Locate the cell with the specified text and output its (X, Y) center coordinate. 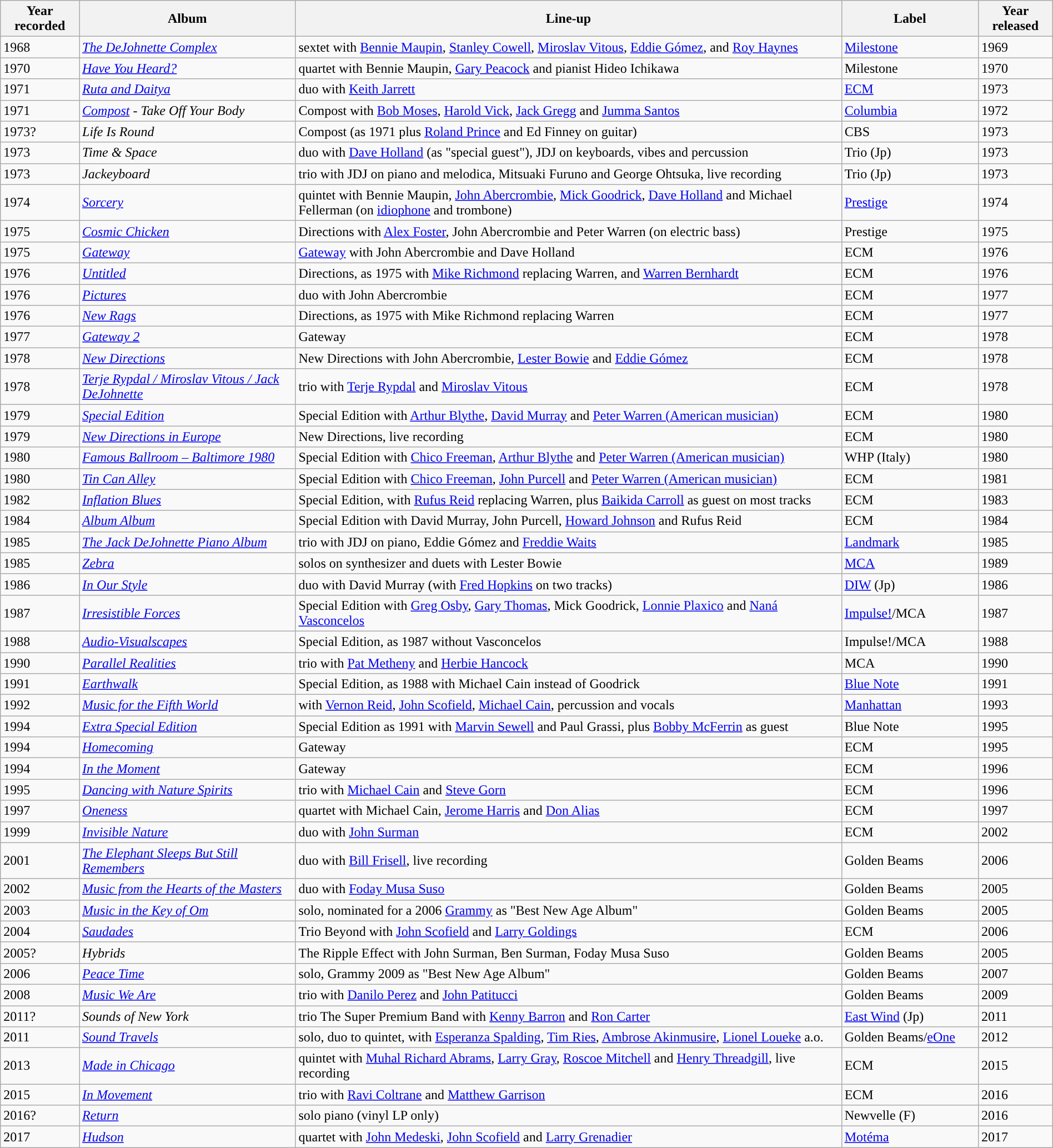
1992 (40, 705)
Famous Ballroom – Baltimore 1980 (188, 458)
Cosmic Chicken (188, 231)
quintet with Bennie Maupin, John Abercrombie, Mick Goodrick, Dave Holland and Michael Fellerman (on idiophone and trombone) (569, 202)
New Rags (188, 316)
New Directions with John Abercrombie, Lester Bowie and Eddie Gómez (569, 358)
Special Edition with Arthur Blythe, David Murray and Peter Warren (American musician) (569, 415)
2008 (40, 995)
Untitled (188, 273)
trio with JDJ on piano, Eddie Gómez and Freddie Waits (569, 542)
1969 (1015, 47)
Compost - Take Off Your Body (188, 111)
In Movement (188, 1095)
quartet with Bennie Maupin, Gary Peacock and pianist Hideo Ichikawa (569, 68)
1972 (1015, 111)
Earthwalk (188, 684)
quartet with John Medeski, John Scofield and Larry Grenadier (569, 1137)
Album (188, 19)
1968 (40, 47)
Tin Can Alley (188, 479)
Saudades (188, 931)
2003 (40, 910)
Line-up (569, 19)
Gateway with John Abercrombie and Dave Holland (569, 252)
Special Edition with Chico Freeman, Arthur Blythe and Peter Warren (American musician) (569, 458)
Music in the Key of Om (188, 910)
trio with Ravi Coltrane and Matthew Garrison (569, 1095)
Music from the Hearts of the Masters (188, 889)
trio with Danilo Perez and John Patitucci (569, 995)
Special Edition (188, 415)
Hybrids (188, 953)
Columbia (910, 111)
WHP (Italy) (910, 458)
CBS (910, 132)
Motéma (910, 1137)
2007 (1015, 974)
Ruta and Daitya (188, 89)
2013 (40, 1066)
Special Edition as 1991 with Marvin Sewell and Paul Grassi, plus Bobby McFerrin as guest (569, 726)
Homecoming (188, 748)
1973? (40, 132)
1999 (40, 832)
Special Edition with Greg Osby, Gary Thomas, Mick Goodrick, Lonnie Plaxico and Naná Vasconcelos (569, 613)
Sound Travels (188, 1037)
duo with John Surman (569, 832)
Newvelle (F) (910, 1116)
duo with Foday Musa Suso (569, 889)
Hudson (188, 1137)
Year recorded (40, 19)
Music We Are (188, 995)
Return (188, 1116)
Made in Chicago (188, 1066)
Directions, as 1975 with Mike Richmond replacing Warren, and Warren Bernhardt (569, 273)
Life Is Round (188, 132)
duo with Keith Jarrett (569, 89)
New Directions, live recording (569, 437)
trio with Michael Cain and Steve Gorn (569, 790)
Special Edition, as 1987 without Vasconcelos (569, 641)
Peace Time (188, 974)
The DeJohnette Complex (188, 47)
New Directions in Europe (188, 437)
Trio Beyond with John Scofield and Larry Goldings (569, 931)
solo, nominated for a 2006 Grammy as "Best New Age Album" (569, 910)
with Vernon Reid, John Scofield, Michael Cain, percussion and vocals (569, 705)
Invisible Nature (188, 832)
trio with Terje Rypdal and Miroslav Vitous (569, 387)
Inflation Blues (188, 500)
Zebra (188, 563)
trio The Super Premium Band with Kenny Barron and Ron Carter (569, 1016)
Directions with Alex Foster, John Abercrombie and Peter Warren (on electric bass) (569, 231)
2011? (40, 1016)
DIW (Jp) (910, 584)
1981 (1015, 479)
Gateway 2 (188, 337)
Year released (1015, 19)
Label (910, 19)
In Our Style (188, 584)
Have You Heard? (188, 68)
solos on synthesizer and duets with Lester Bowie (569, 563)
The Jack DeJohnette Piano Album (188, 542)
trio with JDJ on piano and melodica, Mitsuaki Furuno and George Ohtsuka, live recording (569, 174)
Music for the Fifth World (188, 705)
Directions, as 1975 with Mike Richmond replacing Warren (569, 316)
In the Moment (188, 769)
solo, Grammy 2009 as "Best New Age Album" (569, 974)
Dancing with Nature Spirits (188, 790)
Extra Special Edition (188, 726)
Sorcery (188, 202)
2004 (40, 931)
Irresistible Forces (188, 613)
1983 (1015, 500)
quartet with Michael Cain, Jerome Harris and Don Alias (569, 811)
sextet with Bennie Maupin, Stanley Cowell, Miroslav Vitous, Eddie Gómez, and Roy Haynes (569, 47)
Pictures (188, 295)
1989 (1015, 563)
quintet with Muhal Richard Abrams, Larry Gray, Roscoe Mitchell and Henry Threadgill, live recording (569, 1066)
1982 (40, 500)
Album Album (188, 521)
duo with David Murray (with Fred Hopkins on two tracks) (569, 584)
New Directions (188, 358)
The Ripple Effect with John Surman, Ben Surman, Foday Musa Suso (569, 953)
Special Edition with Chico Freeman, John Purcell and Peter Warren (American musician) (569, 479)
Special Edition with David Murray, John Purcell, Howard Johnson and Rufus Reid (569, 521)
Landmark (910, 542)
Manhattan (910, 705)
solo piano (vinyl LP only) (569, 1116)
Time & Space (188, 153)
Sounds of New York (188, 1016)
Parallel Realities (188, 663)
Oneness (188, 811)
duo with John Abercrombie (569, 295)
Special Edition, with Rufus Reid replacing Warren, plus Baikida Carroll as guest on most tracks (569, 500)
Jackeyboard (188, 174)
2005? (40, 953)
2001 (40, 861)
2009 (1015, 995)
solo, duo to quintet, with Esperanza Spalding, Tim Ries, Ambrose Akinmusire, Lionel Loueke a.o. (569, 1037)
Special Edition, as 1988 with Michael Cain instead of Goodrick (569, 684)
2016? (40, 1116)
Terje Rypdal / Miroslav Vitous / Jack DeJohnette (188, 387)
Compost with Bob Moses, Harold Vick, Jack Gregg and Jumma Santos (569, 111)
Audio-Visualscapes (188, 641)
1993 (1015, 705)
Compost (as 1971 plus Roland Prince and Ed Finney on guitar) (569, 132)
duo with Bill Frisell, live recording (569, 861)
duo with Dave Holland (as "special guest"), JDJ on keyboards, vibes and percussion (569, 153)
Golden Beams/eOne (910, 1037)
The Elephant Sleeps But Still Remembers (188, 861)
trio with Pat Metheny and Herbie Hancock (569, 663)
East Wind (Jp) (910, 1016)
2012 (1015, 1037)
